Scan for the cell matching the given text and deliver its [x, y] coordinate at center. 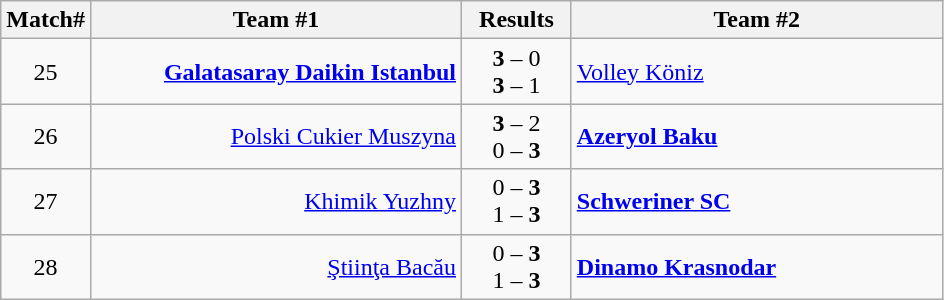
Volley Köniz [756, 72]
Match# [46, 20]
26 [46, 136]
Polski Cukier Muszyna [276, 136]
Schweriner SC [756, 202]
Results [517, 20]
Team #2 [756, 20]
Dinamo Krasnodar [756, 266]
28 [46, 266]
3 – 0 3 – 1 [517, 72]
Khimik Yuzhny [276, 202]
Ştiinţa Bacău [276, 266]
Team #1 [276, 20]
Azeryol Baku [756, 136]
27 [46, 202]
25 [46, 72]
Galatasaray Daikin Istanbul [276, 72]
3 – 2 0 – 3 [517, 136]
